Search for the cell housing the specified text and yield its [X, Y] center coordinate. 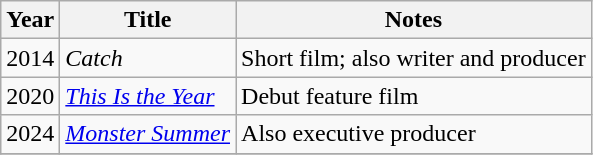
Notes [414, 20]
2020 [30, 96]
Debut feature film [414, 96]
This Is the Year [148, 96]
Short film; also writer and producer [414, 58]
Monster Summer [148, 134]
2014 [30, 58]
Title [148, 20]
Catch [148, 58]
2024 [30, 134]
Year [30, 20]
Also executive producer [414, 134]
